Return the [x, y] coordinate for the center point of the cell that contains the specified text.  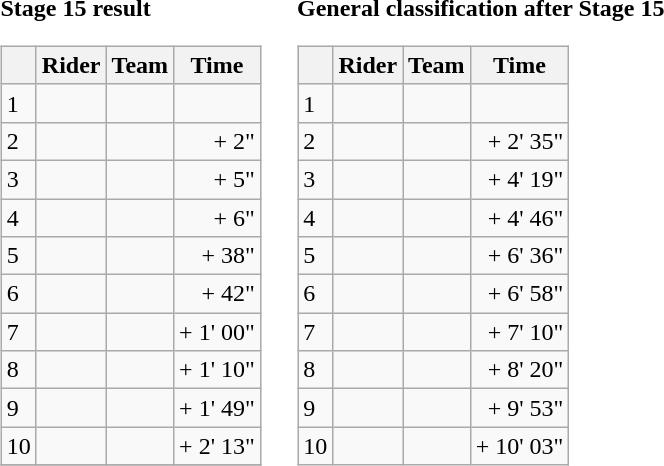
+ 10' 03" [520, 446]
+ 6" [218, 217]
+ 4' 19" [520, 179]
+ 1' 10" [218, 370]
+ 8' 20" [520, 370]
+ 6' 36" [520, 256]
+ 1' 49" [218, 408]
+ 4' 46" [520, 217]
+ 38" [218, 256]
+ 42" [218, 294]
+ 2' 13" [218, 446]
+ 7' 10" [520, 332]
+ 2' 35" [520, 141]
+ 6' 58" [520, 294]
+ 2" [218, 141]
+ 1' 00" [218, 332]
+ 9' 53" [520, 408]
+ 5" [218, 179]
